For the text-containing cell, return its midpoint in (x, y) coordinate format. 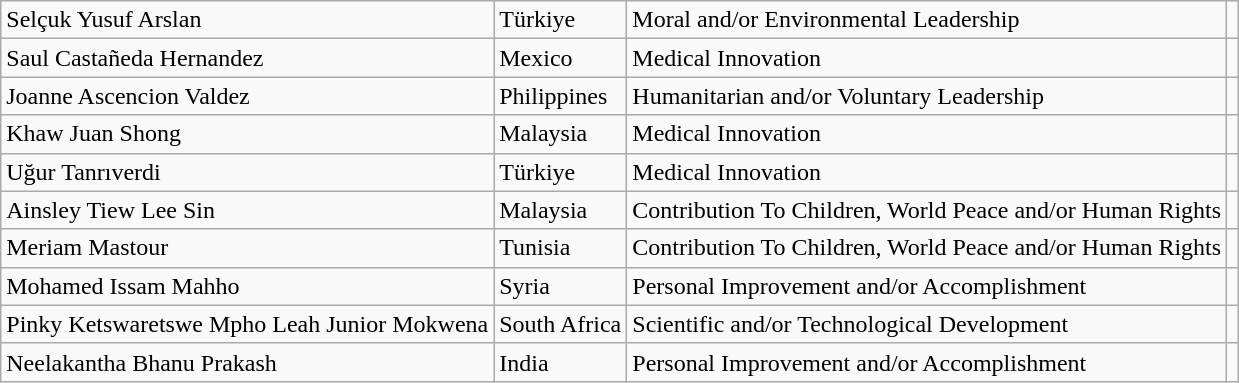
Humanitarian and/or Voluntary Leadership (927, 96)
Syria (560, 286)
South Africa (560, 324)
Scientific and/or Technological Development (927, 324)
Meriam Mastour (248, 248)
Philippines (560, 96)
Saul Castañeda Hernandez (248, 58)
Joanne Ascencion Valdez (248, 96)
Ainsley Tiew Lee Sin (248, 210)
Mohamed Issam Mahho (248, 286)
Pinky Ketswaretswe Mpho Leah Junior Mokwena (248, 324)
Khaw Juan Shong (248, 134)
Tunisia (560, 248)
Moral and/or Environmental Leadership (927, 20)
India (560, 362)
Uğur Tanrıverdi (248, 172)
Selçuk Yusuf Arslan (248, 20)
Neelakantha Bhanu Prakash (248, 362)
Mexico (560, 58)
